For the text-containing cell, return its midpoint in [X, Y] coordinate format. 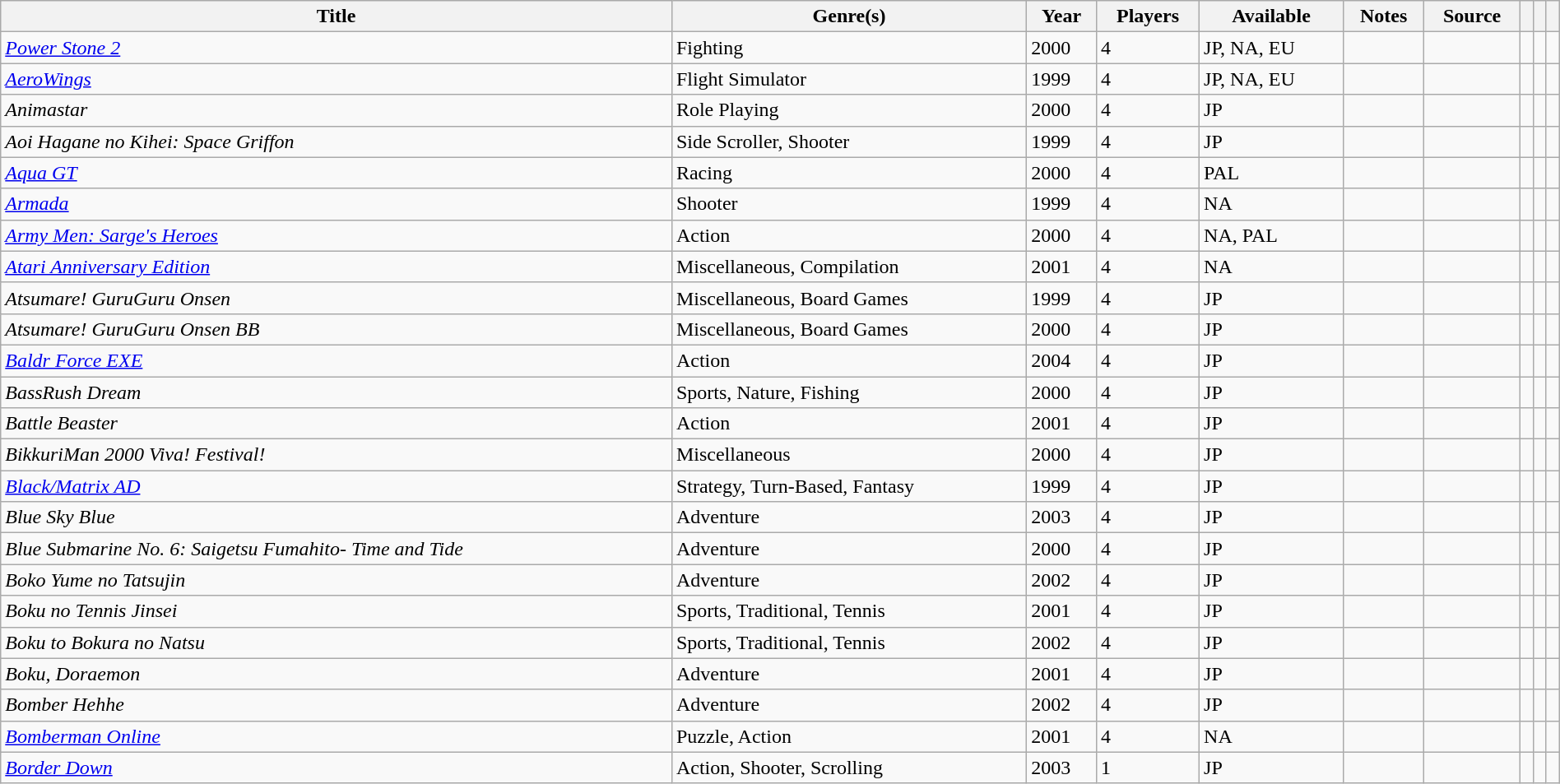
Source [1473, 16]
PAL [1272, 173]
Blue Submarine No. 6: Saigetsu Fumahito- Time and Tide [337, 549]
Strategy, Turn-Based, Fantasy [849, 486]
Black/Matrix AD [337, 486]
Aqua GT [337, 173]
Atsumare! GuruGuru Onsen BB [337, 329]
Border Down [337, 768]
NA, PAL [1272, 235]
Action, Shooter, Scrolling [849, 768]
Side Scroller, Shooter [849, 141]
Bomber Hehhe [337, 705]
Genre(s) [849, 16]
Bomberman Online [337, 736]
Puzzle, Action [849, 736]
Available [1272, 16]
AeroWings [337, 79]
Racing [849, 173]
Armada [337, 204]
BassRush Dream [337, 392]
Miscellaneous [849, 455]
Power Stone 2 [337, 48]
Baldr Force EXE [337, 360]
Boku, Doraemon [337, 674]
BikkuriMan 2000 Viva! Festival! [337, 455]
Animastar [337, 110]
Aoi Hagane no Kihei: Space Griffon [337, 141]
Shooter [849, 204]
Atari Anniversary Edition [337, 267]
1 [1147, 768]
Boku no Tennis Jinsei [337, 611]
Sports, Nature, Fishing [849, 392]
Title [337, 16]
Blue Sky Blue [337, 517]
Boku to Bokura no Natsu [337, 643]
Notes [1383, 16]
Flight Simulator [849, 79]
Army Men: Sarge's Heroes [337, 235]
Year [1061, 16]
Fighting [849, 48]
Battle Beaster [337, 424]
Miscellaneous, Compilation [849, 267]
2004 [1061, 360]
Role Playing [849, 110]
Players [1147, 16]
Boko Yume no Tatsujin [337, 580]
Atsumare! GuruGuru Onsen [337, 298]
